For the text-containing cell, return its midpoint in (X, Y) coordinate format. 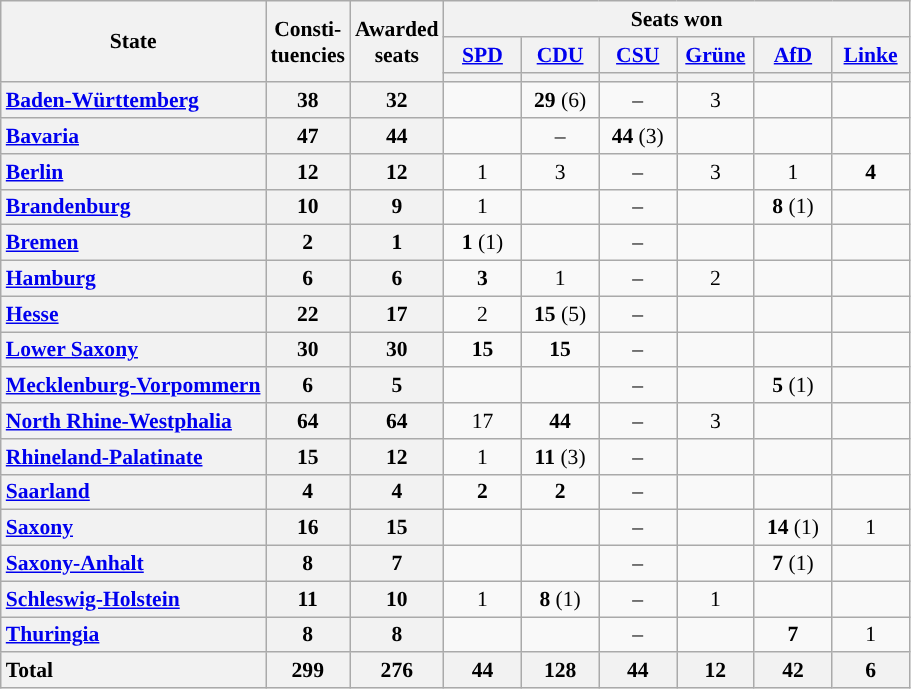
128 (560, 671)
276 (397, 671)
Schleswig-Holstein (134, 599)
29 (6) (560, 101)
11 (308, 599)
Brandenburg (134, 207)
Hesse (134, 314)
32 (397, 101)
Lower Saxony (134, 350)
299 (308, 671)
44 (3) (638, 136)
16 (308, 528)
Awardedseats (397, 42)
Rhineland-Palatinate (134, 457)
11 (3) (560, 457)
Baden-Württemberg (134, 101)
Total (134, 671)
Saxony-Anhalt (134, 564)
47 (308, 136)
Bavaria (134, 136)
Consti-tuencies (308, 42)
Grüne (716, 55)
SPD (483, 55)
38 (308, 101)
5 (397, 386)
Hamburg (134, 279)
15 (5) (560, 314)
North Rhine-Westphalia (134, 421)
Saarland (134, 492)
1 (1) (483, 243)
Seats won (677, 19)
Bremen (134, 243)
14 (1) (793, 528)
Mecklenburg-Vorpommern (134, 386)
Berlin (134, 172)
42 (793, 671)
22 (308, 314)
7 (1) (793, 564)
CSU (638, 55)
State (134, 42)
CDU (560, 55)
Saxony (134, 528)
9 (397, 207)
5 (1) (793, 386)
Thuringia (134, 635)
Linke (871, 55)
AfD (793, 55)
